Capture the cell that displays the provided text and extract its [x, y] central coordinate. 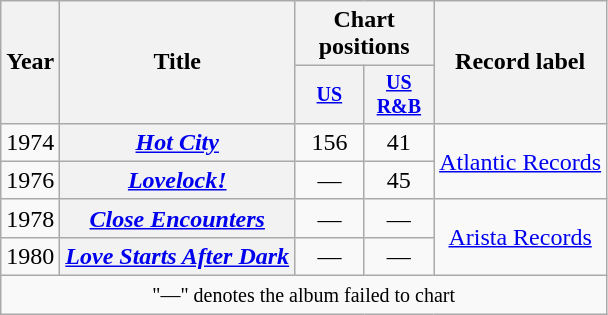
Atlantic Records [520, 161]
Arista Records [520, 237]
"—" denotes the album failed to chart [304, 295]
Hot City [178, 142]
Year [30, 62]
Lovelock! [178, 180]
1980 [30, 256]
Love Starts After Dark [178, 256]
Record label [520, 62]
41 [398, 142]
1976 [30, 180]
Title [178, 62]
Close Encounters [178, 218]
45 [398, 180]
Chart positions [364, 34]
USR&B [398, 94]
156 [330, 142]
1978 [30, 218]
1974 [30, 142]
US [330, 94]
